Pinpoint the cell where the given text exists, returning its [x, y] midpoint coordinate. 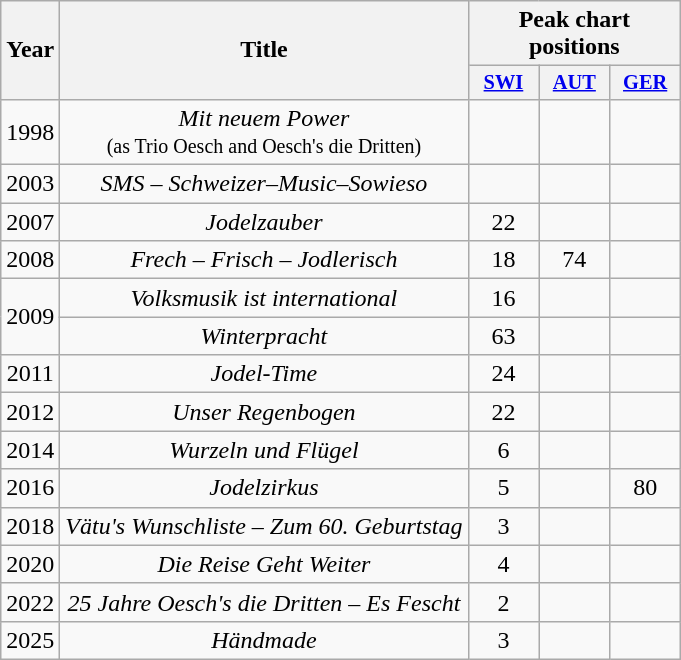
2011 [30, 374]
Unser Regenbogen [264, 412]
1998 [30, 132]
2007 [30, 222]
Jodelzirkus [264, 488]
2003 [30, 184]
Vätu's Wunschliste – Zum 60. Geburtstag [264, 526]
2008 [30, 260]
18 [504, 260]
SMS – Schweizer–Music–Sowieso [264, 184]
Winterpracht [264, 336]
2016 [30, 488]
2012 [30, 412]
63 [504, 336]
2018 [30, 526]
2020 [30, 564]
2009 [30, 317]
2 [504, 602]
80 [646, 488]
Mit neuem Power (as Trio Oesch and Oesch's die Dritten) [264, 132]
6 [504, 450]
Die Reise Geht Weiter [264, 564]
Year [30, 50]
2014 [30, 450]
Peak chart positions [574, 34]
2022 [30, 602]
16 [504, 298]
Frech – Frisch – Jodlerisch [264, 260]
Jodel-Time [264, 374]
Volksmusik ist international [264, 298]
Händmade [264, 640]
SWI [504, 83]
5 [504, 488]
GER [646, 83]
24 [504, 374]
2025 [30, 640]
Jodelzauber [264, 222]
4 [504, 564]
Title [264, 50]
74 [574, 260]
Wurzeln und Flügel [264, 450]
25 Jahre Oesch's die Dritten – Es Fescht [264, 602]
AUT [574, 83]
